Return the [x, y] coordinate for the center point of the cell that contains the specified text.  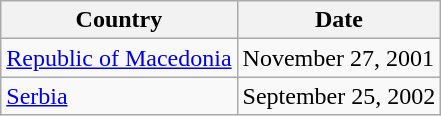
Date [339, 20]
Serbia [119, 96]
Republic of Macedonia [119, 58]
Country [119, 20]
September 25, 2002 [339, 96]
November 27, 2001 [339, 58]
